From the cell containing the given text, extract its center point as [X, Y] coordinate. 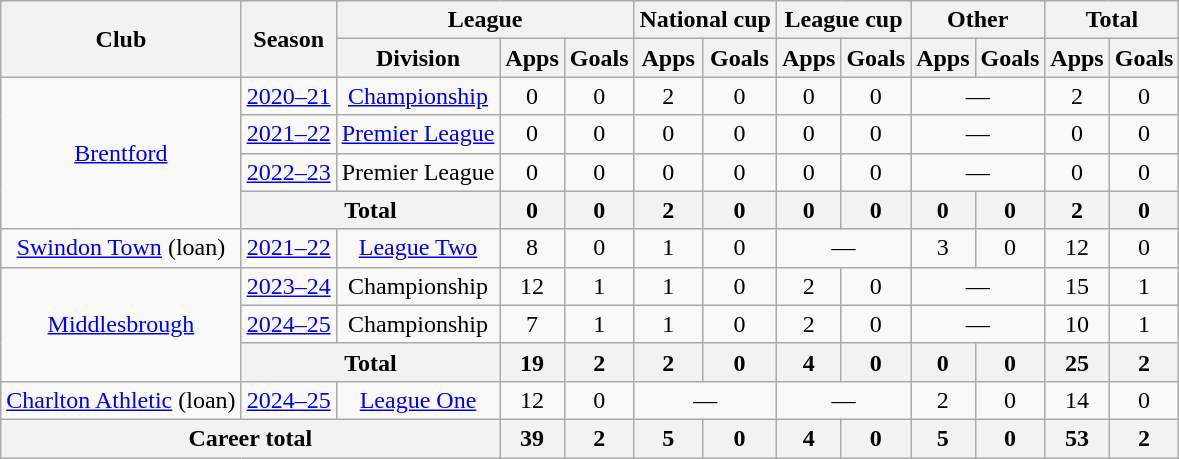
Brentford [121, 153]
14 [1077, 400]
Club [121, 39]
Career total [250, 438]
Division [418, 58]
League cup [843, 20]
8 [532, 248]
19 [532, 362]
2023–24 [288, 286]
Middlesbrough [121, 324]
10 [1077, 324]
39 [532, 438]
25 [1077, 362]
National cup [705, 20]
2022–23 [288, 172]
Charlton Athletic (loan) [121, 400]
Season [288, 39]
League Two [418, 248]
Swindon Town (loan) [121, 248]
2020–21 [288, 96]
League [485, 20]
3 [943, 248]
League One [418, 400]
Other [978, 20]
7 [532, 324]
15 [1077, 286]
53 [1077, 438]
